Return the (x, y) coordinate for the center point of the cell that contains the specified text.  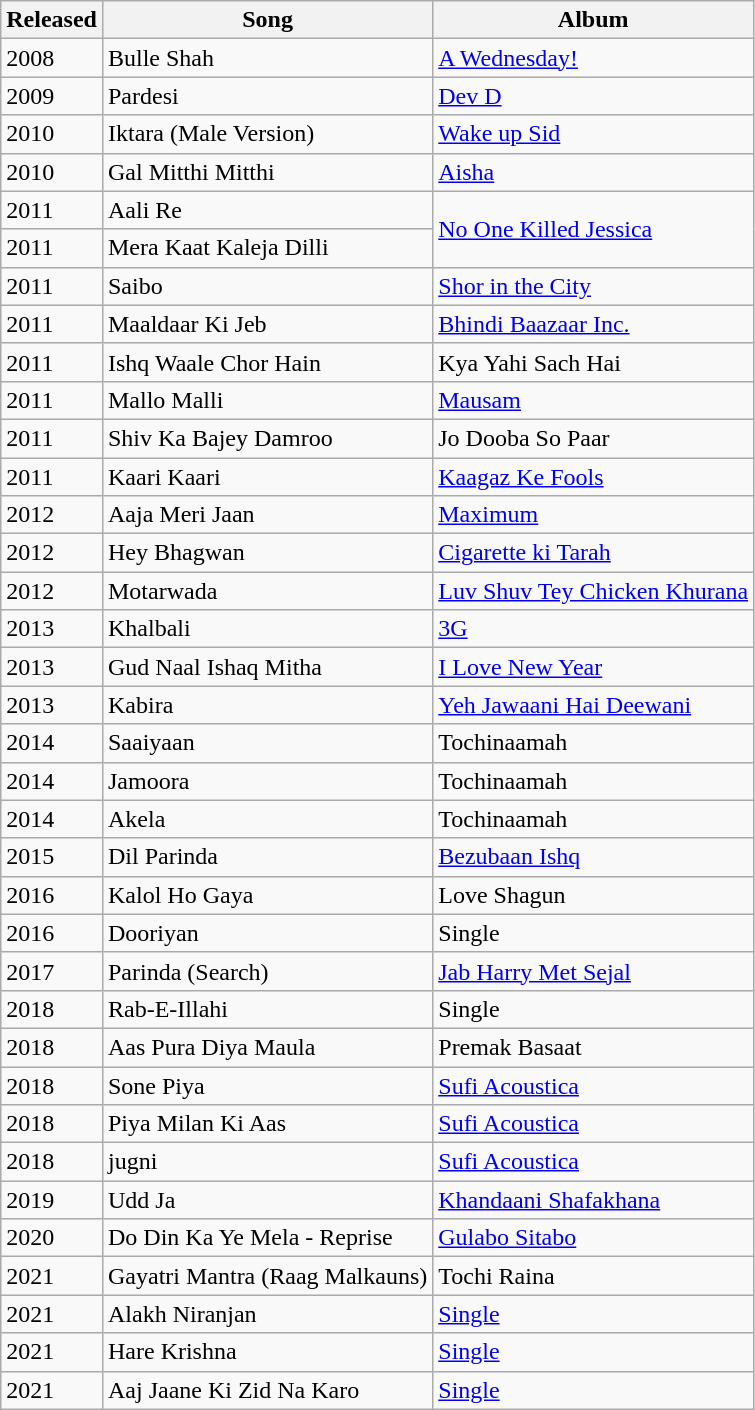
No One Killed Jessica (594, 229)
Released (52, 20)
Khalbali (267, 629)
Luv Shuv Tey Chicken Khurana (594, 591)
Bhindi Baazaar Inc. (594, 324)
Love Shagun (594, 895)
Parinda (Search) (267, 971)
Song (267, 20)
Cigarette ki Tarah (594, 553)
Bulle Shah (267, 58)
Do Din Ka Ye Mela - Reprise (267, 1238)
2009 (52, 96)
Gulabo Sitabo (594, 1238)
Bezubaan Ishq (594, 857)
Tochi Raina (594, 1276)
Jo Dooba So Paar (594, 438)
Kaari Kaari (267, 477)
Aisha (594, 172)
Mausam (594, 400)
Hare Krishna (267, 1352)
Motarwada (267, 591)
Mallo Malli (267, 400)
Premak Basaat (594, 1047)
jugni (267, 1162)
Yeh Jawaani Hai Deewani (594, 705)
Aaja Meri Jaan (267, 515)
Hey Bhagwan (267, 553)
2019 (52, 1200)
Jab Harry Met Sejal (594, 971)
Kaagaz Ke Fools (594, 477)
Dev D (594, 96)
Dil Parinda (267, 857)
Album (594, 20)
Dooriyan (267, 933)
Kya Yahi Sach Hai (594, 362)
Kalol Ho Gaya (267, 895)
2020 (52, 1238)
Saibo (267, 286)
Kabira (267, 705)
Mera Kaat Kaleja Dilli (267, 248)
Iktara (Male Version) (267, 134)
3G (594, 629)
Piya Milan Ki Aas (267, 1124)
Rab-E-Illahi (267, 1009)
Akela (267, 819)
Wake up Sid (594, 134)
Gayatri Mantra (Raag Malkauns) (267, 1276)
Gud Naal Ishaq Mitha (267, 667)
Maaldaar Ki Jeb (267, 324)
Alakh Niranjan (267, 1314)
I Love New Year (594, 667)
Udd Ja (267, 1200)
Aali Re (267, 210)
Gal Mitthi Mitthi (267, 172)
Sone Piya (267, 1085)
Saaiyaan (267, 743)
Pardesi (267, 96)
2015 (52, 857)
Aas Pura Diya Maula (267, 1047)
Aaj Jaane Ki Zid Na Karo (267, 1390)
Shiv Ka Bajey Damroo (267, 438)
A Wednesday! (594, 58)
Shor in the City (594, 286)
Maximum (594, 515)
2008 (52, 58)
Ishq Waale Chor Hain (267, 362)
2017 (52, 971)
Jamoora (267, 781)
Khandaani Shafakhana (594, 1200)
